Output the (X, Y) coordinate of the center of the cell containing the given text.  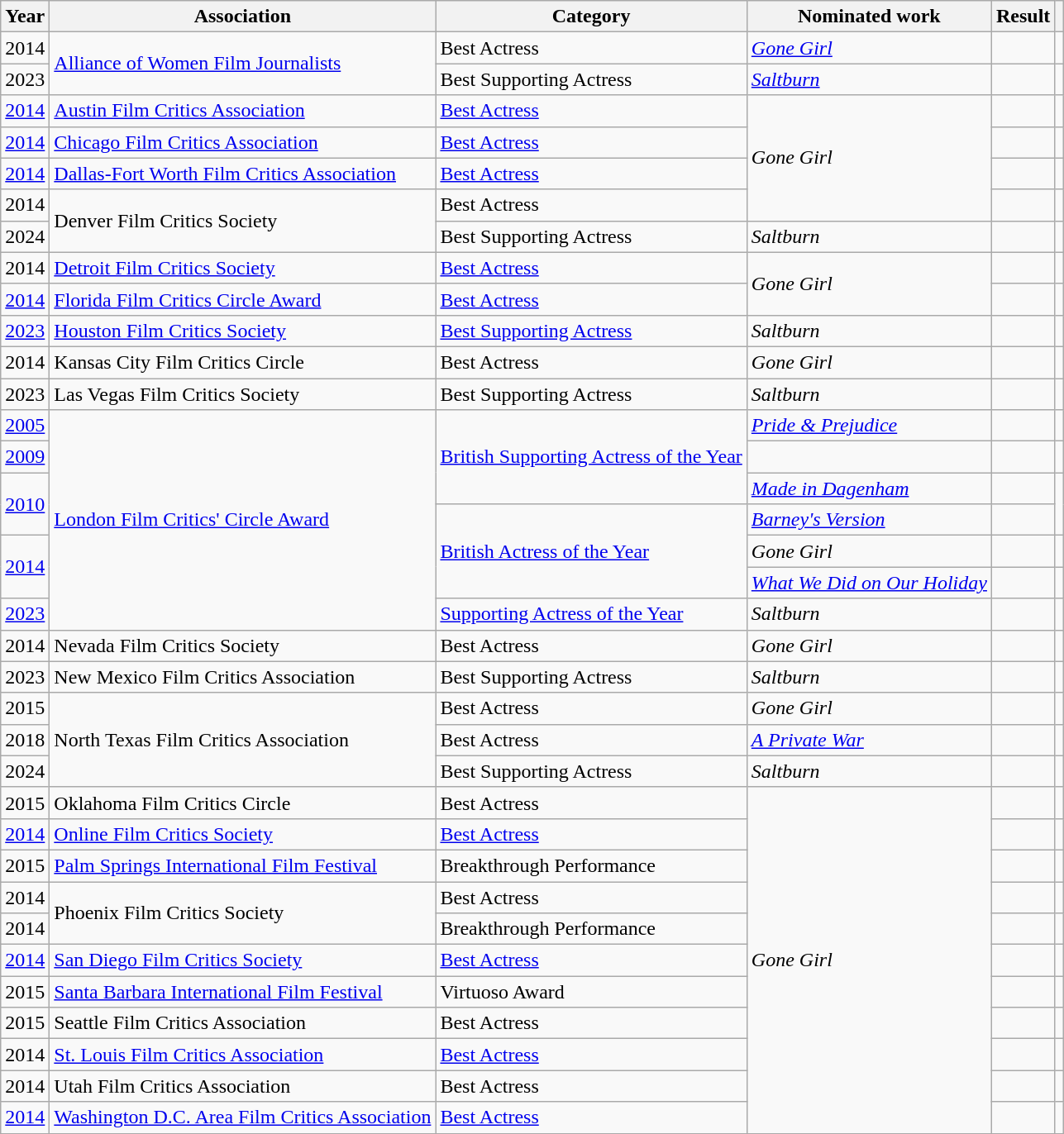
Florida Film Critics Circle Award (243, 299)
Supporting Actress of the Year (591, 614)
A Private War (869, 740)
Online Film Critics Society (243, 834)
British Supporting Actress of the Year (591, 457)
Nominated work (869, 17)
Made in Dagenham (869, 488)
2009 (25, 457)
Austin Film Critics Association (243, 111)
Virtuoso Award (591, 992)
Denver Film Critics Society (243, 221)
Result (1023, 17)
Category (591, 17)
St. Louis Film Critics Association (243, 1055)
Chicago Film Critics Association (243, 142)
Las Vegas Film Critics Society (243, 394)
Washington D.C. Area Film Critics Association (243, 1117)
Dallas-Fort Worth Film Critics Association (243, 174)
Barney's Version (869, 520)
Utah Film Critics Association (243, 1086)
Kansas City Film Critics Circle (243, 362)
Seattle Film Critics Association (243, 1023)
2018 (25, 740)
Year (25, 17)
Association (243, 17)
Phoenix Film Critics Society (243, 912)
Santa Barbara International Film Festival (243, 992)
Detroit Film Critics Society (243, 268)
New Mexico Film Critics Association (243, 677)
Nevada Film Critics Society (243, 646)
Houston Film Critics Society (243, 331)
North Texas Film Critics Association (243, 740)
San Diego Film Critics Society (243, 960)
Palm Springs International Film Festival (243, 865)
British Actress of the Year (591, 551)
London Film Critics' Circle Award (243, 520)
Pride & Prejudice (869, 426)
Alliance of Women Film Journalists (243, 64)
2010 (25, 504)
2005 (25, 426)
Oklahoma Film Critics Circle (243, 803)
What We Did on Our Holiday (869, 583)
